Scan for the cell matching the given text and deliver its [x, y] coordinate at center. 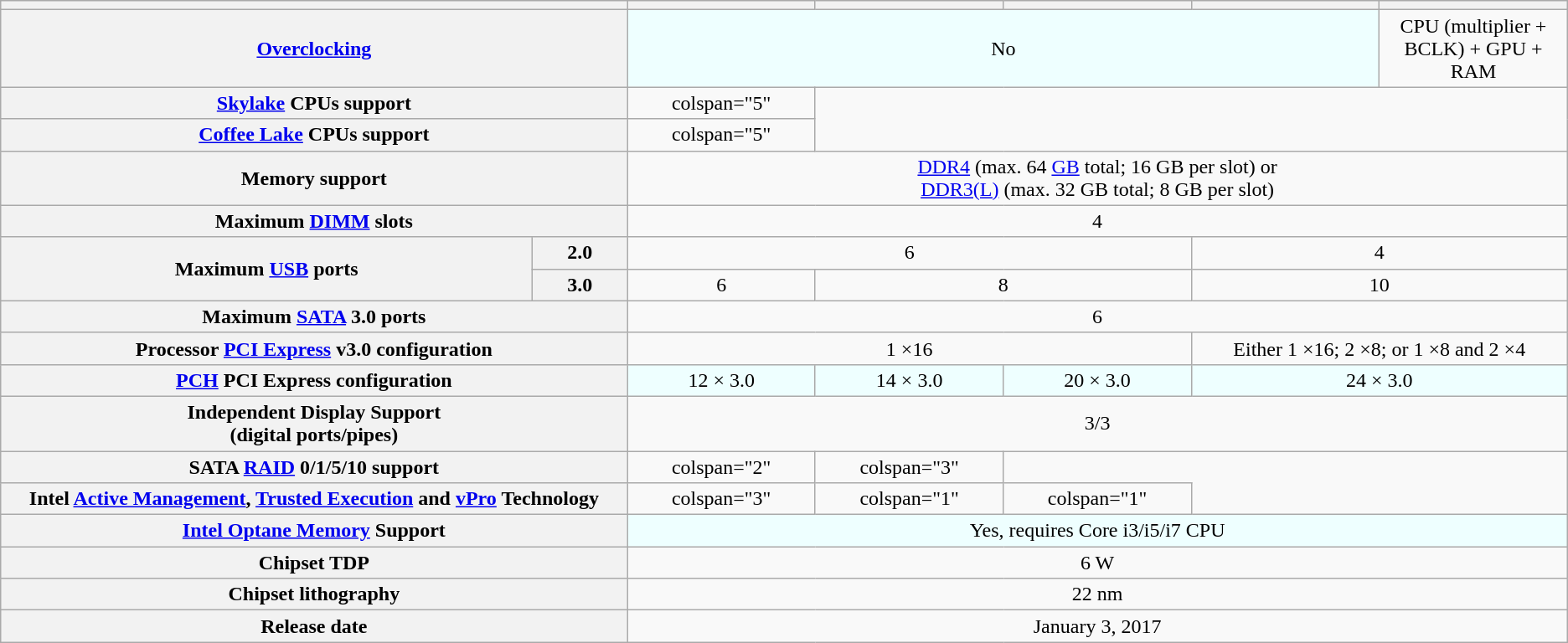
Maximum SATA 3.0 ports [314, 316]
1 ×16 [910, 348]
SATA RAID 0/1/5/10 support [314, 466]
Intel Active Management, Trusted Execution and vPro Technology [314, 499]
Maximum DIMM slots [314, 221]
Chipset lithography [314, 594]
3.0 [580, 285]
Memory support [314, 177]
Processor PCI Express v3.0 configuration [314, 348]
Overclocking [314, 49]
No [1003, 49]
Skylake CPUs support [314, 103]
Coffee Lake CPUs support [314, 135]
22 nm [1097, 594]
Release date [314, 626]
10 [1379, 285]
Maximum USB ports [266, 269]
Either 1 ×16; 2 ×8; or 1 ×8 and 2 ×4 [1379, 348]
8 [1003, 285]
PCH PCI Express configuration [314, 380]
6 W [1097, 563]
20 × 3.0 [1097, 380]
colspan="2" [721, 466]
3/3 [1097, 424]
Chipset TDP [314, 563]
CPU (multiplier + BCLK) + GPU + RAM [1474, 49]
January 3, 2017 [1097, 626]
DDR4 (max. 64 GB total; 16 GB per slot) orDDR3(L) (max. 32 GB total; 8 GB per slot) [1097, 177]
Independent Display Support(digital ports/pipes) [314, 424]
2.0 [580, 253]
24 × 3.0 [1379, 380]
14 × 3.0 [909, 380]
Intel Optane Memory Support [314, 531]
Yes, requires Core i3/i5/i7 CPU [1097, 531]
12 × 3.0 [721, 380]
